Provide the (x, y) coordinate of the cell's center where the given text is located.  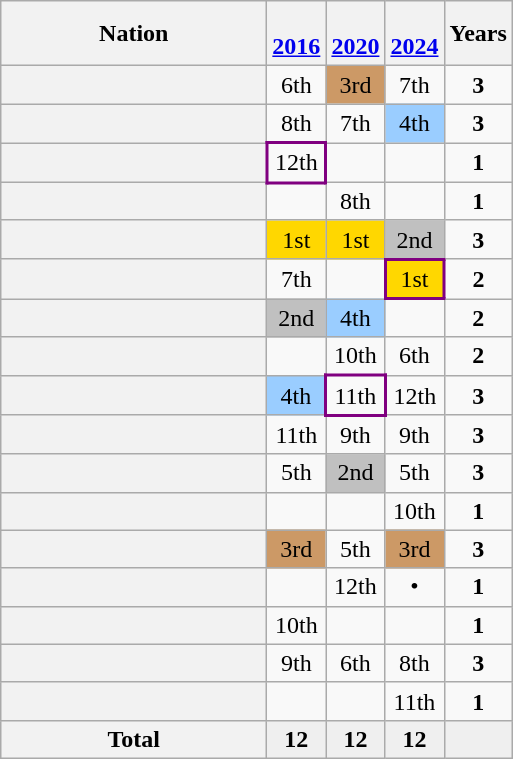
Years (478, 34)
• (414, 587)
Total (134, 739)
Nation (134, 34)
2024 (414, 34)
2016 (296, 34)
2020 (356, 34)
